Provide the (X, Y) coordinate of the cell's center where the given text is located.  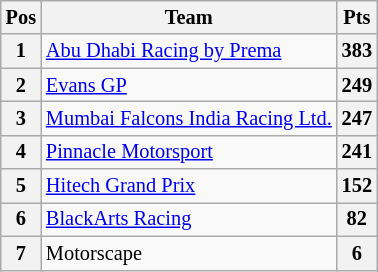
7 (21, 253)
4 (21, 152)
Mumbai Falcons India Racing Ltd. (189, 118)
Pos (21, 17)
Pinnacle Motorsport (189, 152)
383 (357, 51)
Evans GP (189, 85)
Pts (357, 17)
82 (357, 219)
1 (21, 51)
BlackArts Racing (189, 219)
Hitech Grand Prix (189, 186)
3 (21, 118)
Motorscape (189, 253)
241 (357, 152)
247 (357, 118)
Abu Dhabi Racing by Prema (189, 51)
152 (357, 186)
249 (357, 85)
2 (21, 85)
Team (189, 17)
5 (21, 186)
